Locate the cell with the specified text and output its (X, Y) center coordinate. 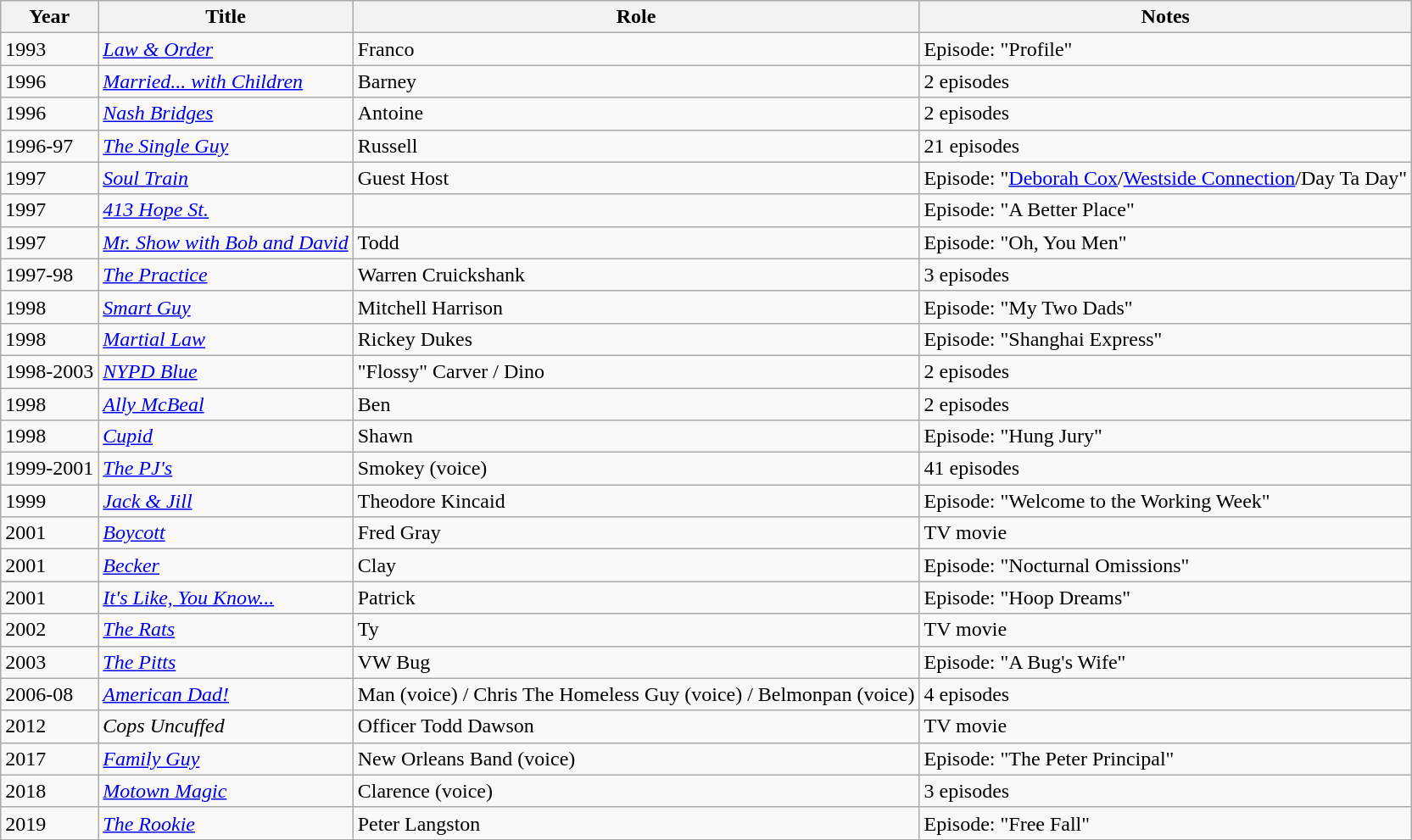
The Pitts (226, 662)
Episode: "Welcome to the Working Week" (1165, 501)
Episode: "My Two Dads" (1165, 307)
The Practice (226, 275)
2003 (49, 662)
Peter Langston (636, 823)
Boycott (226, 533)
"Flossy" Carver / Dino (636, 371)
Theodore Kincaid (636, 501)
Warren Cruickshank (636, 275)
Russell (636, 146)
1993 (49, 49)
413 Hope St. (226, 210)
Man (voice) / Chris The Homeless Guy (voice) / Belmonpan (voice) (636, 694)
2019 (49, 823)
1996-97 (49, 146)
Family Guy (226, 759)
Soul Train (226, 178)
Motown Magic (226, 791)
New Orleans Band (voice) (636, 759)
Martial Law (226, 339)
Rickey Dukes (636, 339)
Year (49, 17)
Franco (636, 49)
NYPD Blue (226, 371)
Episode: "Hung Jury" (1165, 437)
The Single Guy (226, 146)
Shawn (636, 437)
American Dad! (226, 694)
Married... with Children (226, 81)
Nash Bridges (226, 114)
Role (636, 17)
1997-98 (49, 275)
Fred Gray (636, 533)
Episode: "Oh, You Men" (1165, 242)
2006-08 (49, 694)
41 episodes (1165, 469)
Episode: "Profile" (1165, 49)
Guest Host (636, 178)
Patrick (636, 598)
Clarence (voice) (636, 791)
2017 (49, 759)
Barney (636, 81)
VW Bug (636, 662)
Cops Uncuffed (226, 726)
The Rats (226, 630)
Becker (226, 565)
It's Like, You Know... (226, 598)
Episode: "The Peter Principal" (1165, 759)
2018 (49, 791)
Clay (636, 565)
Smokey (voice) (636, 469)
Cupid (226, 437)
Episode: "Free Fall" (1165, 823)
Smart Guy (226, 307)
Episode: "A Better Place" (1165, 210)
Notes (1165, 17)
Mr. Show with Bob and David (226, 242)
Episode: "Nocturnal Omissions" (1165, 565)
1999-2001 (49, 469)
4 episodes (1165, 694)
2012 (49, 726)
Episode: "Shanghai Express" (1165, 339)
The PJ's (226, 469)
Jack & Jill (226, 501)
Ty (636, 630)
Episode: "Deborah Cox/Westside Connection/Day Ta Day" (1165, 178)
Title (226, 17)
Ben (636, 404)
The Rookie (226, 823)
Law & Order (226, 49)
Officer Todd Dawson (636, 726)
1998-2003 (49, 371)
Mitchell Harrison (636, 307)
Episode: "A Bug's Wife" (1165, 662)
2002 (49, 630)
21 episodes (1165, 146)
Antoine (636, 114)
Todd (636, 242)
Ally McBeal (226, 404)
1999 (49, 501)
Episode: "Hoop Dreams" (1165, 598)
